Provide the (x, y) coordinate of the cell's center where the given text is located.  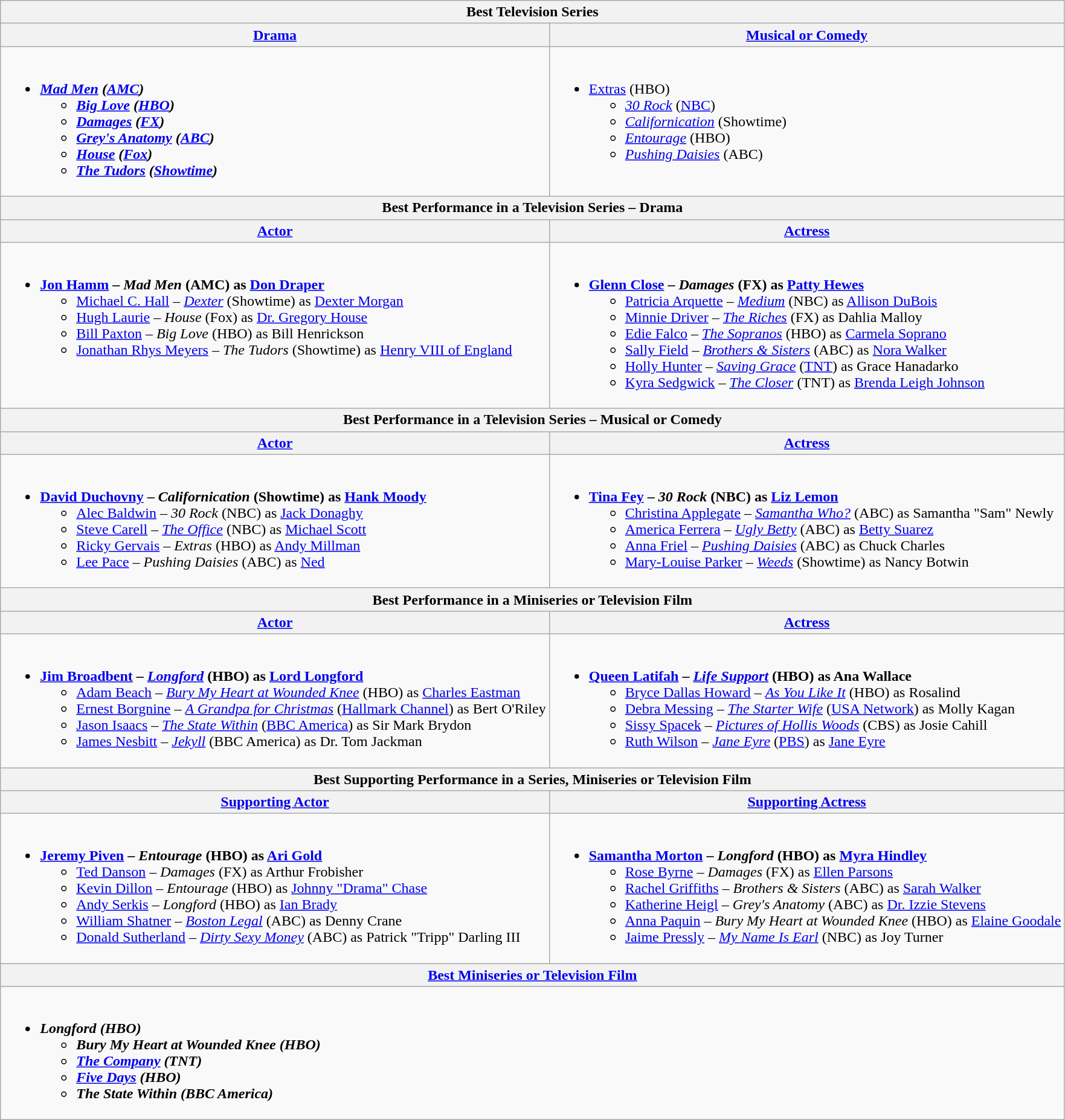
Best Television Series (533, 12)
Longford (HBO)Bury My Heart at Wounded Knee (HBO)The Company (TNT)Five Days (HBO)The State Within (BBC America) (533, 1054)
Supporting Actor (275, 802)
Musical or Comedy (807, 35)
Supporting Actress (807, 802)
Best Performance in a Television Series – Drama (533, 208)
Mad Men (AMC)Big Love (HBO)Damages (FX)Grey's Anatomy (ABC)House (Fox)The Tudors (Showtime) (275, 121)
Best Supporting Performance in a Series, Miniseries or Television Film (533, 779)
Extras (HBO)30 Rock (NBC)Californication (Showtime)Entourage (HBO)Pushing Daisies (ABC) (807, 121)
Drama (275, 35)
Best Performance in a Television Series – Musical or Comedy (533, 420)
Best Miniseries or Television Film (533, 975)
Best Performance in a Miniseries or Television Film (533, 599)
